Determine the (x, y) coordinate at the center of the cell enclosing the given text.  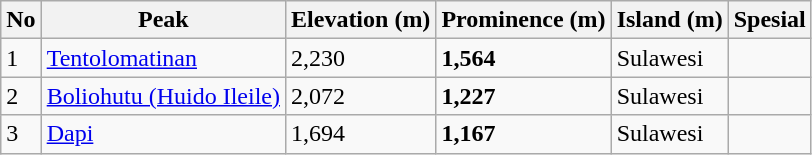
1,227 (524, 96)
Island (m) (670, 20)
2 (21, 96)
Peak (163, 20)
Elevation (m) (361, 20)
2,072 (361, 96)
1,167 (524, 134)
Prominence (m) (524, 20)
1,694 (361, 134)
Spesial (770, 20)
No (21, 20)
2,230 (361, 58)
1 (21, 58)
3 (21, 134)
1,564 (524, 58)
Dapi (163, 134)
Tentolomatinan (163, 58)
Boliohutu (Huido Ileile) (163, 96)
